Return [x, y] of the center of cell containing provided text 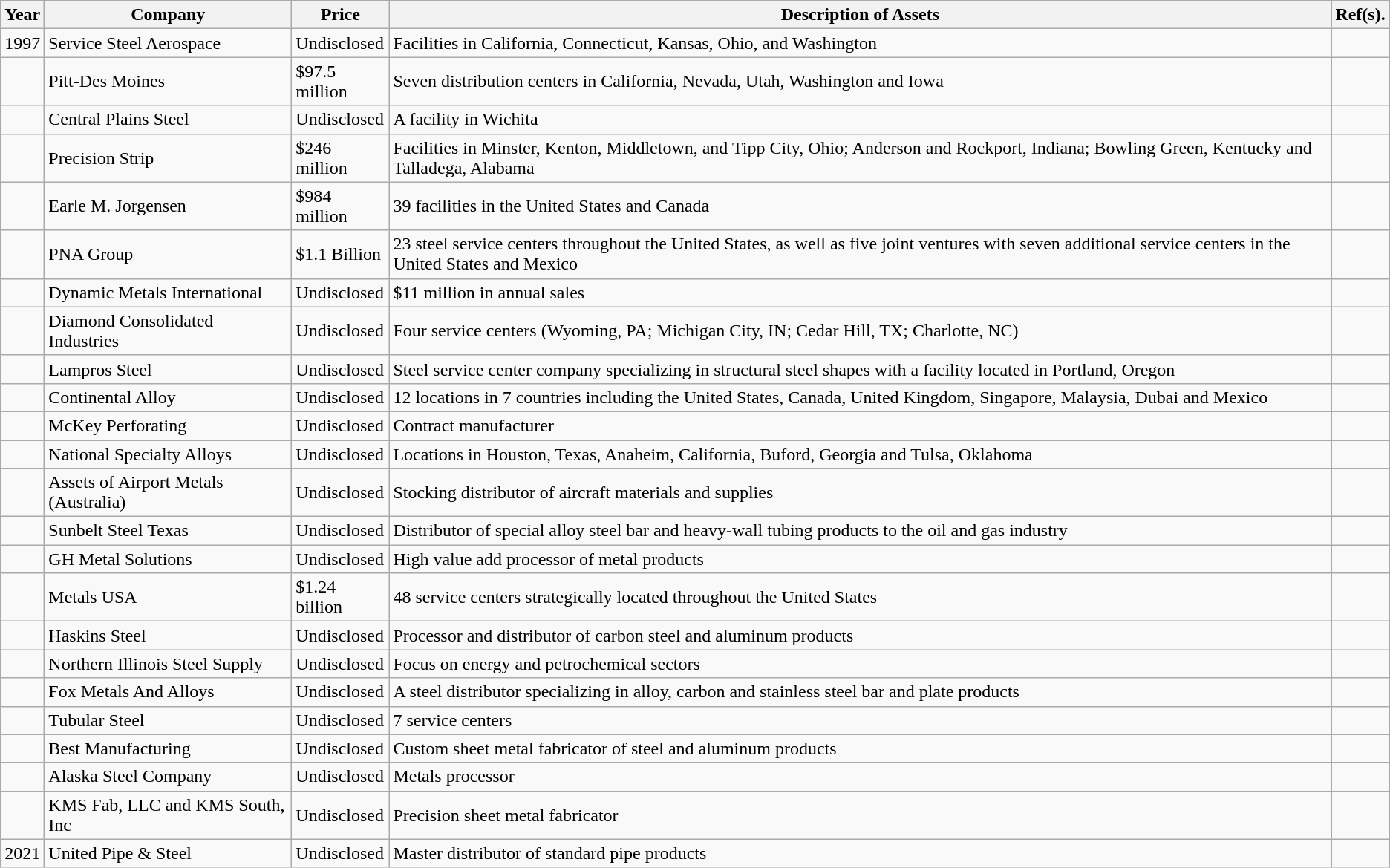
PNA Group [168, 254]
Price [340, 15]
Custom sheet metal fabricator of steel and aluminum products [860, 748]
Earle M. Jorgensen [168, 206]
Dynamic Metals International [168, 293]
Facilities in Minster, Kenton, Middletown, and Tipp City, Ohio; Anderson and Rockport, Indiana; Bowling Green, Kentucky and Talladega, Alabama [860, 157]
KMS Fab, LLC and KMS South, Inc [168, 815]
2021 [22, 853]
$984 million [340, 206]
Master distributor of standard pipe products [860, 853]
Lampros Steel [168, 369]
Locations in Houston, Texas, Anaheim, California, Buford, Georgia and Tulsa, Oklahoma [860, 454]
Alaska Steel Company [168, 777]
GH Metal Solutions [168, 559]
National Specialty Alloys [168, 454]
Seven distribution centers in California, Nevada, Utah, Washington and Iowa [860, 82]
Metals USA [168, 597]
Sunbelt Steel Texas [168, 531]
7 service centers [860, 720]
McKey Perforating [168, 425]
$97.5 million [340, 82]
Company [168, 15]
Stocking distributor of aircraft materials and supplies [860, 493]
Metals processor [860, 777]
United Pipe & Steel [168, 853]
$1.24 billion [340, 597]
Description of Assets [860, 15]
Ref(s). [1360, 15]
High value add processor of metal products [860, 559]
Four service centers (Wyoming, PA; Michigan City, IN; Cedar Hill, TX; Charlotte, NC) [860, 331]
39 facilities in the United States and Canada [860, 206]
$246 million [340, 157]
A steel distributor specializing in alloy, carbon and stainless steel bar and plate products [860, 692]
Service Steel Aerospace [168, 43]
Year [22, 15]
48 service centers strategically located throughout the United States [860, 597]
Pitt-Des Moines [168, 82]
Assets of Airport Metals (Australia) [168, 493]
Haskins Steel [168, 636]
Processor and distributor of carbon steel and aluminum products [860, 636]
Best Manufacturing [168, 748]
Distributor of special alloy steel bar and heavy-wall tubing products to the oil and gas industry [860, 531]
Central Plains Steel [168, 120]
Diamond Consolidated Industries [168, 331]
$1.1 Billion [340, 254]
Contract manufacturer [860, 425]
A facility in Wichita [860, 120]
12 locations in 7 countries including the United States, Canada, United Kingdom, Singapore, Malaysia, Dubai and Mexico [860, 397]
Tubular Steel [168, 720]
Facilities in California, Connecticut, Kansas, Ohio, and Washington [860, 43]
Northern Illinois Steel Supply [168, 664]
Focus on energy and petrochemical sectors [860, 664]
Fox Metals And Alloys [168, 692]
Continental Alloy [168, 397]
Precision sheet metal fabricator [860, 815]
Precision Strip [168, 157]
1997 [22, 43]
$11 million in annual sales [860, 293]
Steel service center company specializing in structural steel shapes with a facility located in Portland, Oregon [860, 369]
